Determine the (x, y) coordinate at the center of the cell enclosing the given text.  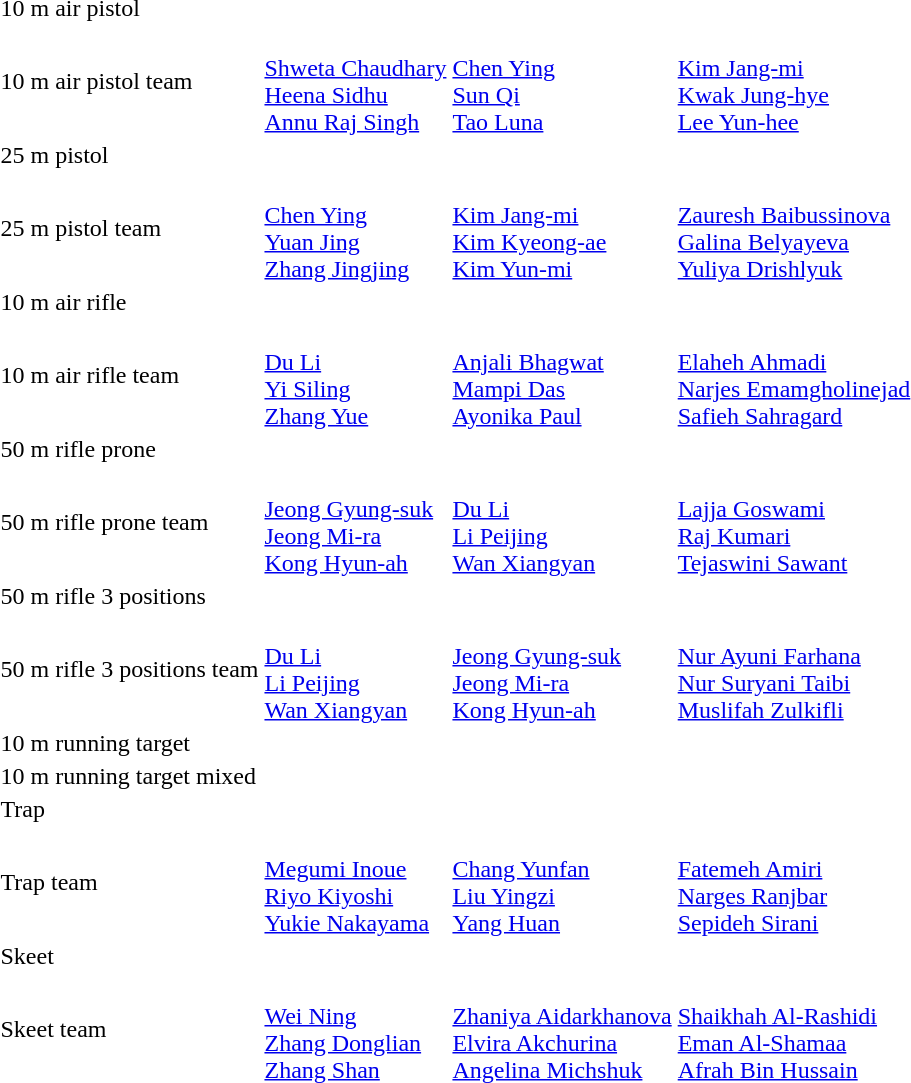
Chen YingYuan JingZhang Jingjing (356, 228)
Shweta ChaudharyHeena SidhuAnnu Raj Singh (356, 82)
Kim Jang-miKim Kyeong-aeKim Yun-mi (562, 228)
Anjali BhagwatMampi DasAyonika Paul (562, 376)
Chen YingSun QiTao Luna (562, 82)
Megumi InoueRiyo KiyoshiYukie Nakayama (356, 882)
Chang YunfanLiu YingziYang Huan (562, 882)
Du LiYi SilingZhang Yue (356, 376)
